Detect which cell encompasses the target text, then output its [x, y] center coordinate. 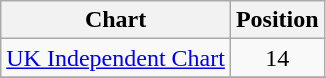
Position [277, 20]
14 [277, 58]
UK Independent Chart [116, 58]
Chart [116, 20]
